Locate the cell with the specified text and output its (X, Y) center coordinate. 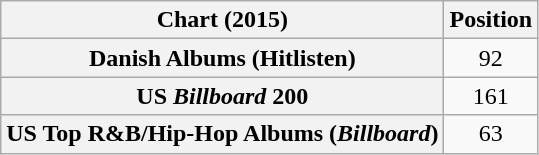
US Top R&B/Hip-Hop Albums (Billboard) (222, 134)
92 (491, 58)
Position (491, 20)
63 (491, 134)
161 (491, 96)
US Billboard 200 (222, 96)
Danish Albums (Hitlisten) (222, 58)
Chart (2015) (222, 20)
